For the text-containing cell, return its midpoint in (x, y) coordinate format. 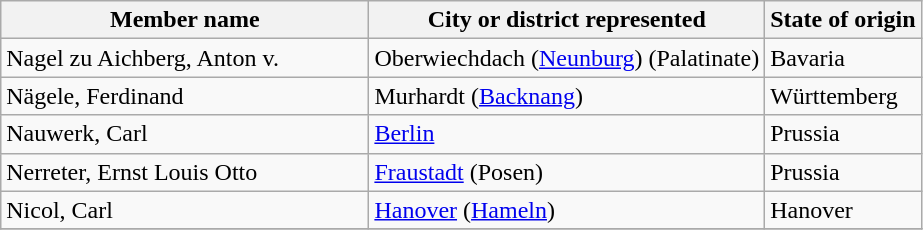
Oberwiechdach (Neunburg) (Palatinate) (567, 58)
Fraustadt (Posen) (567, 172)
Nagel zu Aichberg, Anton v. (185, 58)
State of origin (843, 20)
Nicol, Carl (185, 210)
City or district represented (567, 20)
Hanover (843, 210)
Nerreter, Ernst Louis Otto (185, 172)
Hanover (Hameln) (567, 210)
Bavaria (843, 58)
Nägele, Ferdinand (185, 96)
Member name (185, 20)
Nauwerk, Carl (185, 134)
Murhardt (Backnang) (567, 96)
Württemberg (843, 96)
Berlin (567, 134)
